Find where the given text appears and provide that cell's center as (X, Y) coordinate. 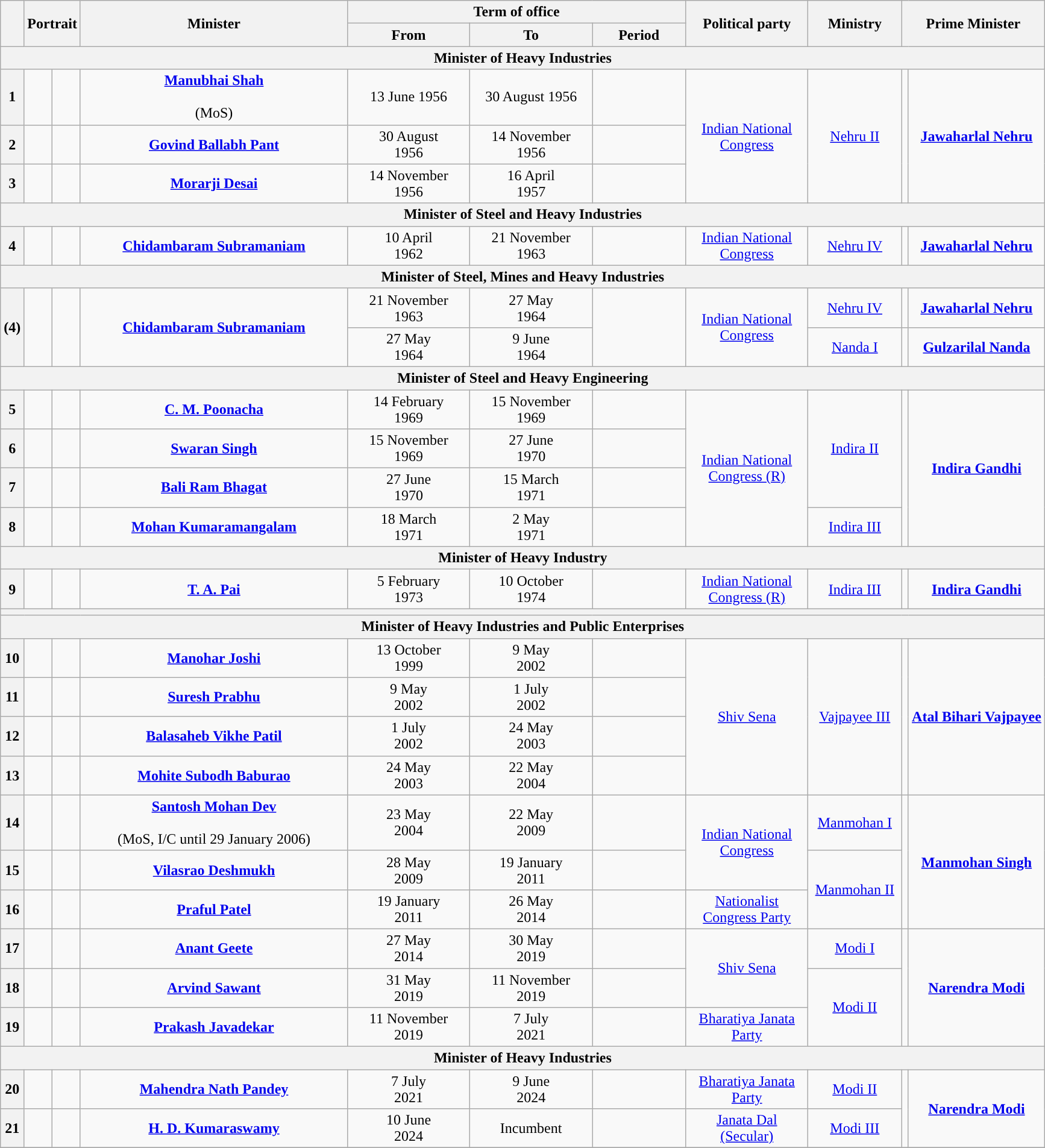
30 August 1956 (532, 97)
11 (12, 697)
19 (12, 1027)
Nationalist Congress Party (747, 909)
Vajpayee III (855, 717)
13 (12, 775)
10 June2024 (409, 1128)
9 (12, 589)
H. D. Kumaraswamy (213, 1128)
Period (639, 35)
15 March1971 (532, 488)
9 June1964 (532, 347)
Ministry (855, 24)
Manmohan II (855, 889)
6 (12, 448)
10 October1974 (532, 589)
18 March1971 (409, 527)
14 (12, 823)
21 (12, 1128)
Minister of Heavy Industry (523, 558)
Minister of Steel, Mines and Heavy Industries (523, 277)
28 May2009 (409, 870)
C. M. Poonacha (213, 409)
23 May2004 (409, 823)
Indira II (855, 448)
Prime Minister (973, 24)
Mahendra Nath Pandey (213, 1090)
Portrait (52, 24)
Minister of Heavy Industries and Public Enterprises (523, 627)
Govind Ballabh Pant (213, 145)
Prakash Javadekar (213, 1027)
Modi III (855, 1128)
Balasaheb Vikhe Patil (213, 736)
Mohite Subodh Baburao (213, 775)
7 (12, 488)
2 (12, 145)
Bali Ram Bhagat (213, 488)
Santosh Mohan Dev(MoS, I/C until 29 January 2006) (213, 823)
Vilasrao Deshmukh (213, 870)
Gulzarilal Nanda (976, 347)
12 (12, 736)
Political party (747, 24)
Manmohan I (855, 823)
Mohan Kumaramangalam (213, 527)
16 (12, 909)
To (532, 35)
Suresh Prabhu (213, 697)
2 May1971 (532, 527)
Anant Geete (213, 949)
Minister of Steel and Heavy Engineering (523, 378)
1 (12, 97)
20 (12, 1090)
Atal Bihari Vajpayee (976, 717)
4 (12, 246)
From (409, 35)
22 May2004 (532, 775)
Term of office (517, 12)
18 (12, 987)
Nanda I (855, 347)
5 February1973 (409, 589)
Manubhai Shah(MoS) (213, 97)
Minister of Steel and Heavy Industries (523, 215)
T. A. Pai (213, 589)
13 October1999 (409, 658)
Praful Patel (213, 909)
Morarji Desai (213, 183)
Nehru II (855, 136)
Modi I (855, 949)
(4) (12, 327)
Minister (213, 24)
17 (12, 949)
30 August1956 (409, 145)
22 May2009 (532, 823)
8 (12, 527)
26 May2014 (532, 909)
9 June2024 (532, 1090)
10 April1962 (409, 246)
Manmohan Singh (976, 862)
16 April1957 (532, 183)
Swaran Singh (213, 448)
10 (12, 658)
13 June 1956 (409, 97)
30 May2019 (532, 949)
27 May2014 (409, 949)
15 (12, 870)
Manohar Joshi (213, 658)
3 (12, 183)
Arvind Sawant (213, 987)
5 (12, 409)
Janata Dal (Secular) (747, 1128)
Incumbent (532, 1128)
31 May2019 (409, 987)
14 February1969 (409, 409)
